Provide the (X, Y) coordinate of the cell's center where the given text is located.  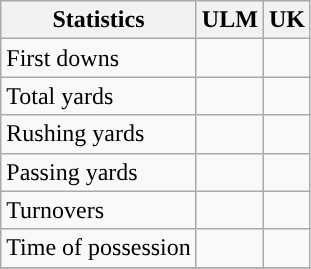
UK (286, 20)
Total yards (99, 96)
Time of possession (99, 248)
First downs (99, 58)
Rushing yards (99, 134)
Statistics (99, 20)
Passing yards (99, 172)
Turnovers (99, 210)
ULM (230, 20)
